Find where the given text appears and provide that cell's center as [x, y] coordinate. 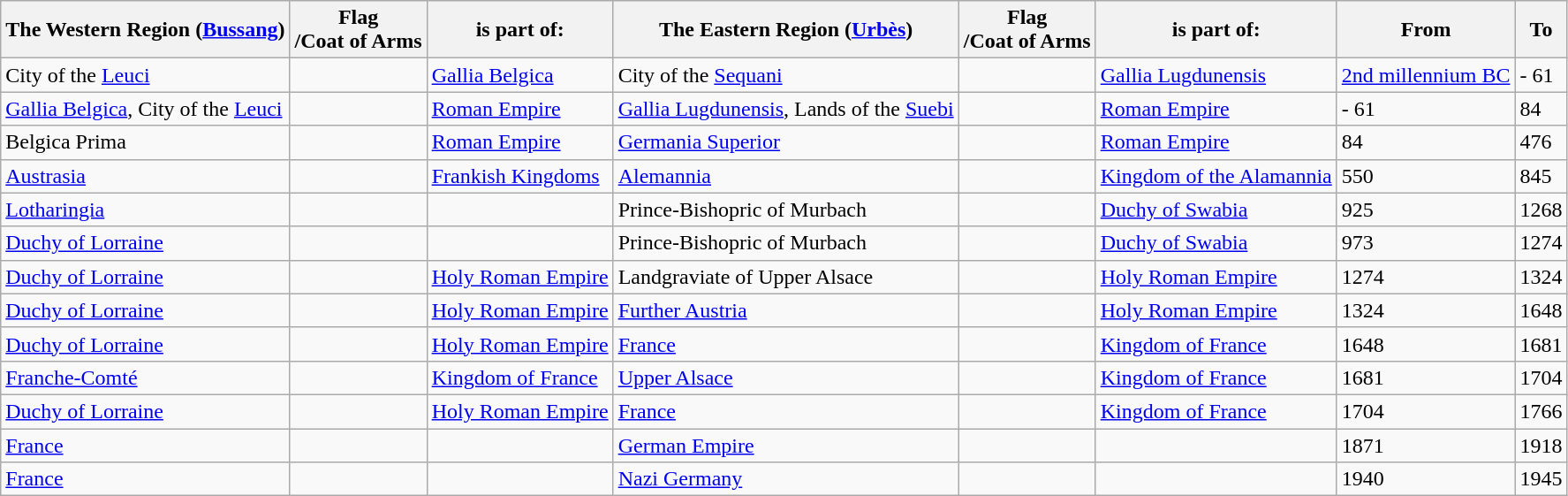
476 [1541, 142]
Gallia Belgica, City of the Leuci [145, 109]
Belgica Prima [145, 142]
Gallia Belgica [519, 75]
German Empire [786, 445]
1268 [1541, 210]
Franche-Comté [145, 378]
973 [1426, 243]
Germania Superior [786, 142]
1945 [1541, 479]
1940 [1426, 479]
The Eastern Region (Urbès) [786, 30]
Kingdom of the Alamannia [1216, 176]
Further Austria [786, 310]
Lotharingia [145, 210]
1871 [1426, 445]
The Western Region (Bussang) [145, 30]
Upper Alsace [786, 378]
From [1426, 30]
1918 [1541, 445]
City of the Sequani [786, 75]
925 [1426, 210]
To [1541, 30]
Landgraviate of Upper Alsace [786, 277]
Gallia Lugdunensis [1216, 75]
Alemannia [786, 176]
Nazi Germany [786, 479]
2nd millennium BC [1426, 75]
550 [1426, 176]
Frankish Kingdoms [519, 176]
City of the Leuci [145, 75]
845 [1541, 176]
Austrasia [145, 176]
1766 [1541, 411]
Gallia Lugdunensis, Lands of the Suebi [786, 109]
